Locate the cell with the specified text and output its [X, Y] center coordinate. 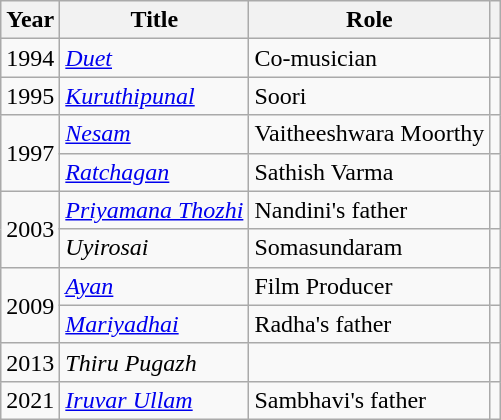
Ratchagan [154, 172]
2009 [30, 305]
Vaitheeshwara Moorthy [370, 134]
Nandini's father [370, 210]
Year [30, 20]
Soori [370, 96]
Film Producer [370, 286]
Ayan [154, 286]
2003 [30, 229]
Duet [154, 58]
1995 [30, 96]
Thiru Pugazh [154, 362]
Mariyadhai [154, 324]
2021 [30, 400]
Iruvar Ullam [154, 400]
Role [370, 20]
Sathish Varma [370, 172]
Co-musician [370, 58]
Sambhavi's father [370, 400]
Uyirosai [154, 248]
Title [154, 20]
Somasundaram [370, 248]
2013 [30, 362]
Priyamana Thozhi [154, 210]
Kuruthipunal [154, 96]
1997 [30, 153]
Radha's father [370, 324]
1994 [30, 58]
Nesam [154, 134]
